From the cell containing the given text, extract its center point as [x, y] coordinate. 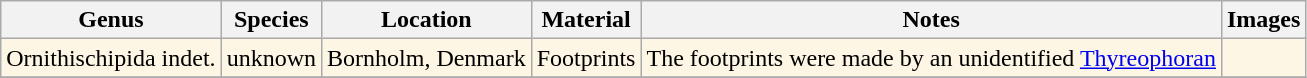
unknown [271, 58]
Species [271, 20]
Genus [111, 20]
The footprints were made by an unidentified Thyreophoran [931, 58]
Material [586, 20]
Bornholm, Denmark [427, 58]
Location [427, 20]
Footprints [586, 58]
Ornithischipida indet. [111, 58]
Notes [931, 20]
Images [1263, 20]
